Return (X, Y) of the center of cell containing provided text 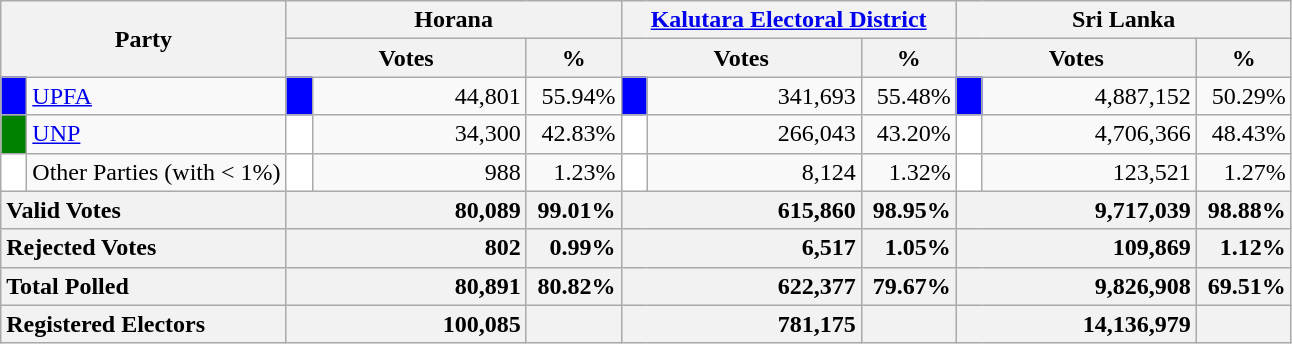
UNP (156, 134)
14,136,979 (1076, 324)
Party (144, 39)
100,085 (406, 324)
80,089 (406, 210)
69.51% (1244, 286)
Kalutara Electoral District (788, 20)
50.29% (1244, 96)
988 (419, 172)
0.99% (574, 248)
4,706,366 (1089, 134)
Valid Votes (144, 210)
802 (406, 248)
266,043 (754, 134)
42.83% (574, 134)
79.67% (908, 286)
4,887,152 (1089, 96)
80.82% (574, 286)
1.12% (1244, 248)
44,801 (419, 96)
Other Parties (with < 1%) (156, 172)
98.88% (1244, 210)
615,860 (741, 210)
Horana (454, 20)
Total Polled (144, 286)
8,124 (754, 172)
109,869 (1076, 248)
43.20% (908, 134)
80,891 (406, 286)
1.23% (574, 172)
55.48% (908, 96)
341,693 (754, 96)
6,517 (741, 248)
123,521 (1089, 172)
9,717,039 (1076, 210)
Sri Lanka (1124, 20)
1.27% (1244, 172)
UPFA (156, 96)
48.43% (1244, 134)
1.32% (908, 172)
9,826,908 (1076, 286)
781,175 (741, 324)
1.05% (908, 248)
622,377 (741, 286)
55.94% (574, 96)
Rejected Votes (144, 248)
98.95% (908, 210)
99.01% (574, 210)
Registered Electors (144, 324)
34,300 (419, 134)
